From the cell containing the given text, extract its center point as (X, Y) coordinate. 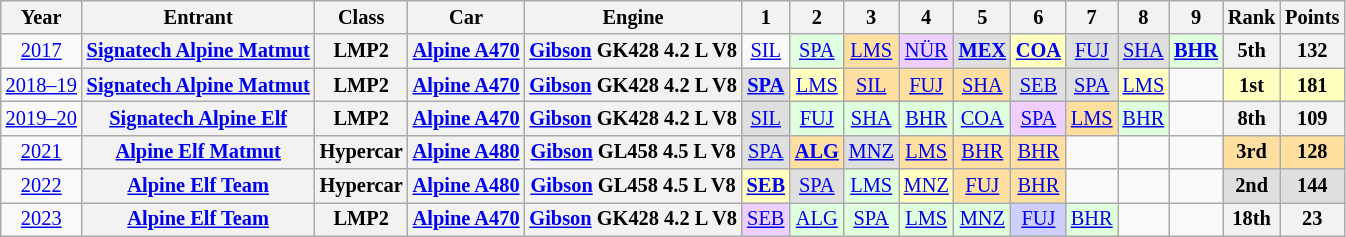
Year (42, 17)
144 (1312, 186)
Rank (1252, 17)
Engine (632, 17)
8 (1144, 17)
109 (1312, 118)
128 (1312, 152)
2nd (1252, 186)
7 (1092, 17)
2022 (42, 186)
Alpine Elf Matmut (198, 152)
Signatech Alpine Elf (198, 118)
4 (926, 17)
9 (1196, 17)
3rd (1252, 152)
23 (1312, 219)
Points (1312, 17)
18th (1252, 219)
NÜR (926, 51)
2023 (42, 219)
2019–20 (42, 118)
6 (1038, 17)
Car (466, 17)
5th (1252, 51)
2021 (42, 152)
1 (766, 17)
3 (872, 17)
Entrant (198, 17)
8th (1252, 118)
2 (817, 17)
5 (982, 17)
2017 (42, 51)
181 (1312, 85)
132 (1312, 51)
Class (362, 17)
1st (1252, 85)
MEX (982, 51)
2018–19 (42, 85)
